Search for the cell housing the specified text and yield its [x, y] center coordinate. 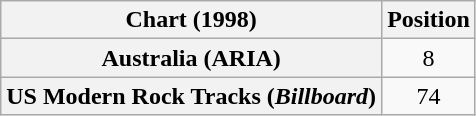
8 [429, 58]
Australia (ARIA) [192, 58]
Chart (1998) [192, 20]
Position [429, 20]
US Modern Rock Tracks (Billboard) [192, 96]
74 [429, 96]
